Identify which cell holds the provided text, then report its [X, Y] central coordinate. 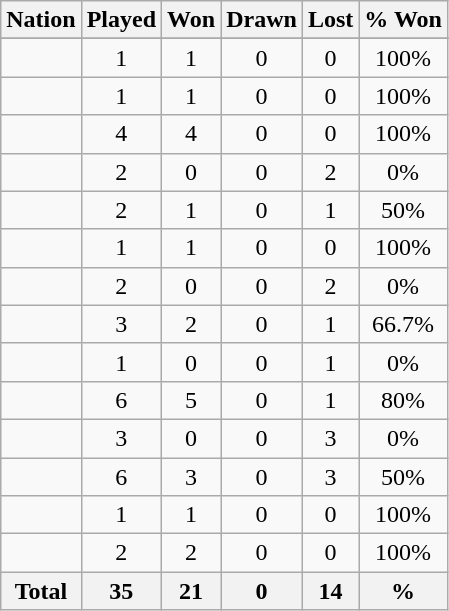
14 [330, 591]
66.7% [404, 324]
Lost [330, 20]
21 [192, 591]
Won [192, 20]
35 [121, 591]
% Won [404, 20]
Total [41, 591]
Played [121, 20]
% [404, 591]
Drawn [262, 20]
80% [404, 400]
5 [192, 400]
Nation [41, 20]
